Extract the (x, y) coordinate from the center of the cell holding the provided text.  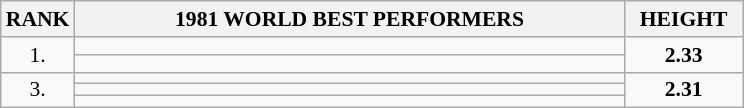
2.33 (684, 55)
2.31 (684, 90)
1981 WORLD BEST PERFORMERS (349, 19)
RANK (38, 19)
1. (38, 55)
3. (38, 90)
HEIGHT (684, 19)
